Return the [x, y] coordinate for the center point of the cell that contains the specified text.  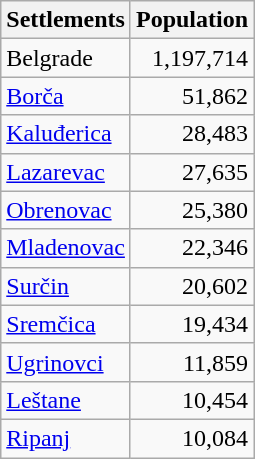
27,635 [192, 172]
Ugrinovci [66, 362]
Population [192, 20]
Lazarevac [66, 172]
Belgrade [66, 58]
Settlements [66, 20]
Borča [66, 96]
Ripanj [66, 438]
Leštane [66, 400]
22,346 [192, 248]
10,084 [192, 438]
1,197,714 [192, 58]
19,434 [192, 324]
Surčin [66, 286]
Sremčica [66, 324]
20,602 [192, 286]
10,454 [192, 400]
Mladenovac [66, 248]
11,859 [192, 362]
28,483 [192, 134]
25,380 [192, 210]
51,862 [192, 96]
Obrenovac [66, 210]
Kaluđerica [66, 134]
